Capture the cell that displays the provided text and extract its [x, y] central coordinate. 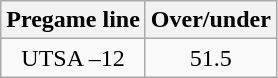
UTSA –12 [74, 58]
51.5 [210, 58]
Over/under [210, 20]
Pregame line [74, 20]
